Search for the cell housing the specified text and yield its [X, Y] center coordinate. 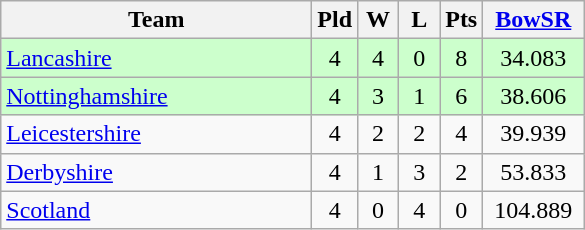
Lancashire [156, 58]
104.889 [534, 210]
38.606 [534, 96]
Derbyshire [156, 172]
34.083 [534, 58]
Pts [462, 20]
W [378, 20]
BowSR [534, 20]
Nottinghamshire [156, 96]
39.939 [534, 134]
6 [462, 96]
Pld [335, 20]
Team [156, 20]
Leicestershire [156, 134]
53.833 [534, 172]
Scotland [156, 210]
L [420, 20]
8 [462, 58]
